Detect which cell encompasses the target text, then output its [X, Y] center coordinate. 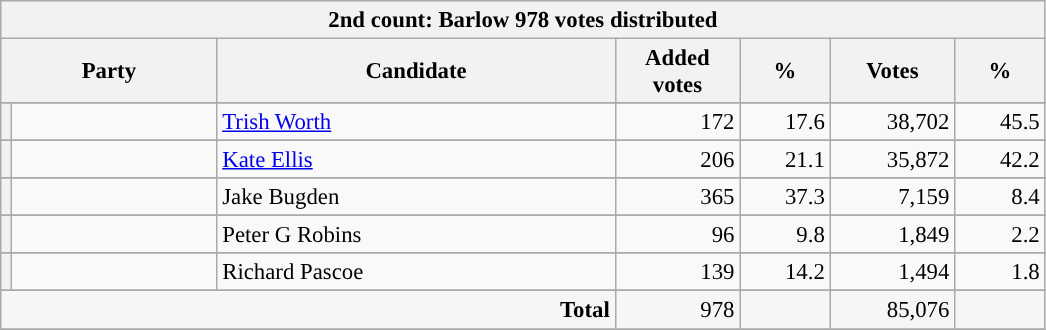
365 [678, 197]
14.2 [785, 273]
1,494 [892, 273]
978 [678, 310]
Jake Bugden [416, 197]
45.5 [1000, 122]
2.2 [1000, 235]
42.2 [1000, 160]
1.8 [1000, 273]
37.3 [785, 197]
1,849 [892, 235]
Kate Ellis [416, 160]
96 [678, 235]
Candidate [416, 72]
Total [308, 310]
2nd count: Barlow 978 votes distributed [523, 20]
Party [109, 72]
Added votes [678, 72]
206 [678, 160]
Votes [892, 72]
Richard Pascoe [416, 273]
172 [678, 122]
7,159 [892, 197]
Peter G Robins [416, 235]
9.8 [785, 235]
85,076 [892, 310]
38,702 [892, 122]
139 [678, 273]
8.4 [1000, 197]
21.1 [785, 160]
35,872 [892, 160]
17.6 [785, 122]
Trish Worth [416, 122]
